Pinpoint the cell where the given text exists, returning its [x, y] midpoint coordinate. 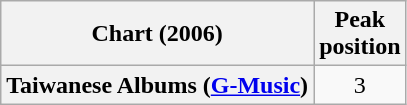
Chart (2006) [158, 34]
3 [360, 85]
Peakposition [360, 34]
Taiwanese Albums (G-Music) [158, 85]
